Search for the cell housing the specified text and yield its (X, Y) center coordinate. 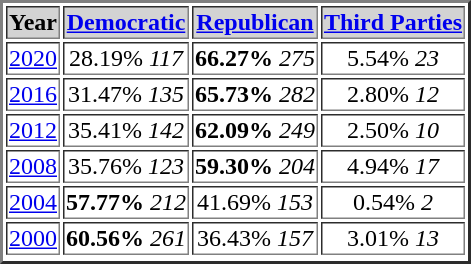
35.76% 123 (126, 166)
35.41% 142 (126, 130)
60.56% 261 (126, 238)
65.73% 282 (255, 94)
66.27% 275 (255, 58)
5.54% 23 (393, 58)
2008 (33, 166)
2.50% 10 (393, 130)
Republican (255, 22)
59.30% 204 (255, 166)
62.09% 249 (255, 130)
36.43% 157 (255, 238)
Third Parties (393, 22)
2000 (33, 238)
2016 (33, 94)
4.94% 17 (393, 166)
2004 (33, 202)
41.69% 153 (255, 202)
2020 (33, 58)
57.77% 212 (126, 202)
2012 (33, 130)
Democratic (126, 22)
31.47% 135 (126, 94)
2.80% 12 (393, 94)
3.01% 13 (393, 238)
28.19% 117 (126, 58)
Year (33, 22)
0.54% 2 (393, 202)
